Return (X, Y) of the center of cell containing provided text 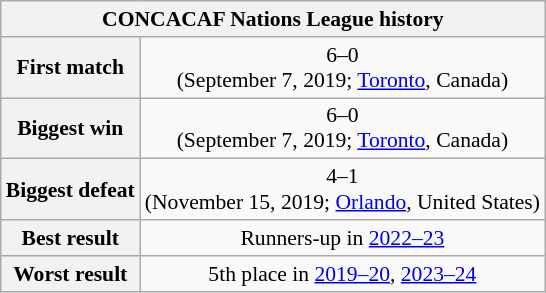
Runners-up in 2022–23 (342, 238)
First match (70, 68)
5th place in 2019–20, 2023–24 (342, 274)
Worst result (70, 274)
Biggest win (70, 128)
Best result (70, 238)
CONCACAF Nations League history (273, 19)
4–1 (November 15, 2019; Orlando, United States) (342, 190)
Biggest defeat (70, 190)
